Provide the [X, Y] coordinate of the cell's center where the given text is located.  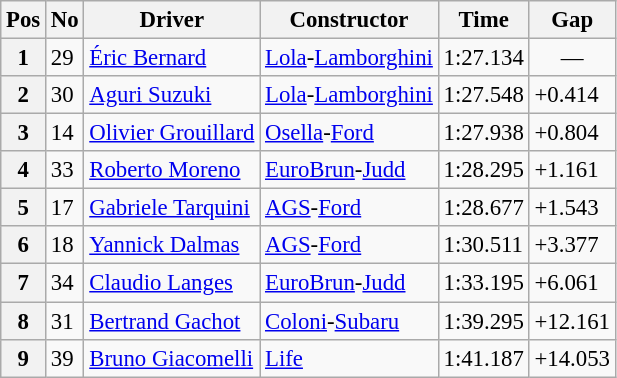
7 [24, 283]
14 [65, 133]
1:28.295 [484, 170]
1 [24, 58]
Bertrand Gachot [172, 321]
Roberto Moreno [172, 170]
Olivier Grouillard [172, 133]
29 [65, 58]
Driver [172, 20]
3 [24, 133]
18 [65, 245]
Time [484, 20]
Osella-Ford [349, 133]
Yannick Dalmas [172, 245]
9 [24, 358]
Constructor [349, 20]
2 [24, 95]
Life [349, 358]
8 [24, 321]
34 [65, 283]
4 [24, 170]
1:27.938 [484, 133]
+1.161 [572, 170]
+6.061 [572, 283]
1:30.511 [484, 245]
17 [65, 208]
No [65, 20]
31 [65, 321]
5 [24, 208]
1:27.548 [484, 95]
— [572, 58]
Éric Bernard [172, 58]
Aguri Suzuki [172, 95]
Gabriele Tarquini [172, 208]
Gap [572, 20]
39 [65, 358]
Bruno Giacomelli [172, 358]
1:28.677 [484, 208]
1:41.187 [484, 358]
+3.377 [572, 245]
30 [65, 95]
+14.053 [572, 358]
Pos [24, 20]
Claudio Langes [172, 283]
+0.804 [572, 133]
33 [65, 170]
+1.543 [572, 208]
1:27.134 [484, 58]
1:33.195 [484, 283]
Coloni-Subaru [349, 321]
1:39.295 [484, 321]
6 [24, 245]
+0.414 [572, 95]
+12.161 [572, 321]
